Locate the cell with the specified text and output its [X, Y] center coordinate. 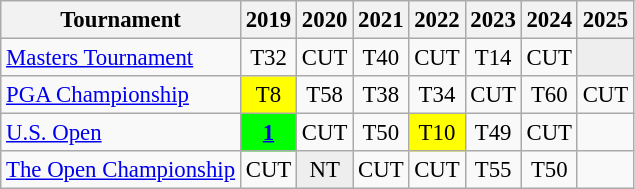
T55 [493, 170]
2025 [605, 20]
2023 [493, 20]
Masters Tournament [121, 58]
T49 [493, 133]
U.S. Open [121, 133]
T38 [381, 95]
T10 [437, 133]
T32 [268, 58]
The Open Championship [121, 170]
2021 [381, 20]
2022 [437, 20]
T14 [493, 58]
PGA Championship [121, 95]
2019 [268, 20]
T60 [549, 95]
2020 [325, 20]
Tournament [121, 20]
T58 [325, 95]
1 [268, 133]
2024 [549, 20]
T8 [268, 95]
T34 [437, 95]
NT [325, 170]
T40 [381, 58]
